Search for the cell housing the specified text and yield its [X, Y] center coordinate. 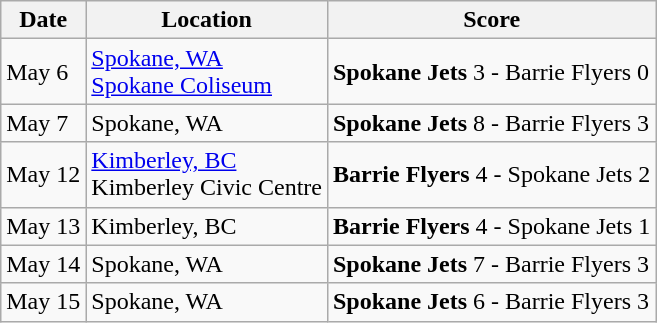
May 12 [44, 174]
Barrie Flyers 4 - Spokane Jets 1 [491, 226]
Score [491, 20]
Date [44, 20]
May 13 [44, 226]
May 6 [44, 72]
Kimberley, BC [207, 226]
Barrie Flyers 4 - Spokane Jets 2 [491, 174]
May 15 [44, 302]
Spokane Jets 7 - Barrie Flyers 3 [491, 264]
Spokane, WASpokane Coliseum [207, 72]
Spokane Jets 6 - Barrie Flyers 3 [491, 302]
Location [207, 20]
Spokane Jets 8 - Barrie Flyers 3 [491, 123]
Spokane Jets 3 - Barrie Flyers 0 [491, 72]
May 14 [44, 264]
May 7 [44, 123]
Kimberley, BCKimberley Civic Centre [207, 174]
